Provide the [X, Y] coordinate of the cell's center where the given text is located.  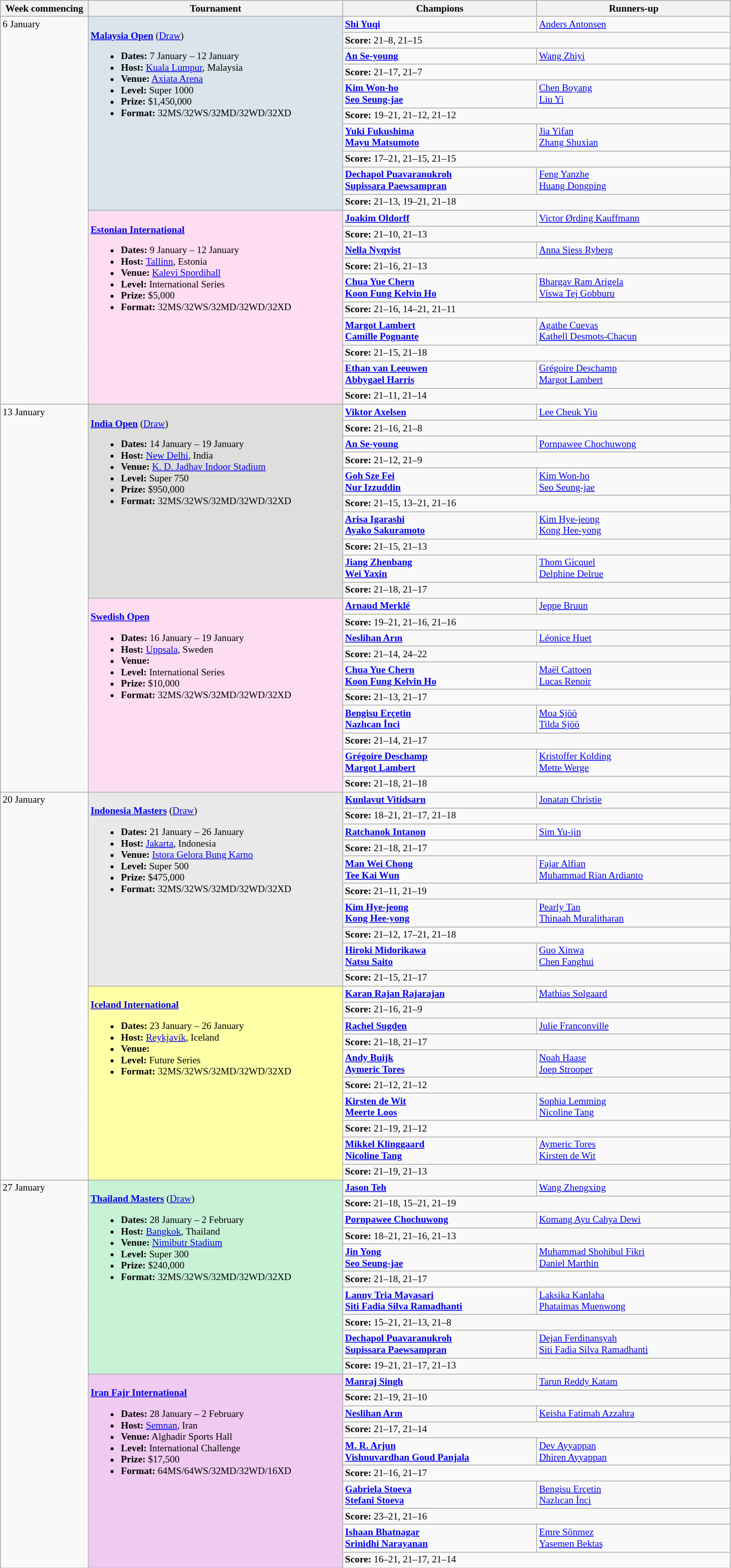
Score: 21–19, 21–10 [537, 1398]
Moa Sjöö Tilda Sjöö [634, 719]
Mikkel Klinggaard Nicoline Tang [440, 1150]
Score: 21–13, 19–21, 21–18 [537, 202]
Guo Xinwa Chen Fanghui [634, 956]
Score: 19–21, 21–12, 21–12 [537, 116]
Laksika Kanlaha Phataimas Muenwong [634, 1301]
Score: 16–21, 21–17, 21–14 [537, 1560]
Score: 21–11, 21–19 [537, 892]
Score: 21–13, 21–17 [537, 698]
Sophia Lemming Nicoline Tang [634, 1107]
Score: 21–18, 15–21, 21–19 [537, 1204]
Thom Gicquel Delphine Delrue [634, 568]
Anders Antonsen [634, 24]
Jia Yifan Zhang Shuxian [634, 137]
Champions [440, 9]
Lee Cheuk Yiu [634, 412]
Sim Yu-jin [634, 832]
Score: 21–15, 21–13 [537, 547]
Margot Lambert Camille Pognante [440, 331]
Ethan van Leeuwen Abbygael Harris [440, 374]
Score: 21–16, 21–13 [537, 266]
Score: 19–21, 21–16, 21–16 [537, 622]
Yuki Fukushima Mayu Matsumoto [440, 137]
Score: 21–15, 21–18 [537, 353]
Score: 23–21, 21–16 [537, 1516]
Manraj Singh [440, 1382]
20 January [44, 986]
Score: 21–11, 21–14 [537, 396]
Joakim Oldorff [440, 218]
Score: 21–12, 17–21, 21–18 [537, 935]
Score: 21–17, 21–7 [537, 72]
Score: 18–21, 21–17, 21–18 [537, 816]
Victor Ørding Kauffmann [634, 218]
Muhammad Shohibul Fikri Daniel Marthin [634, 1257]
Ishaan Bhatnagar Srinidhi Narayanan [440, 1538]
Score: 18–21, 21–16, 21–13 [537, 1236]
Score: 21–10, 21–13 [537, 234]
Emre Sönmez Yasemen Bektaş [634, 1538]
Hiroki Midorikawa Natsu Saito [440, 956]
Score: 21–16, 14–21, 21–11 [537, 310]
6 January [44, 210]
27 January [44, 1374]
Goh Sze Fei Nur Izzuddin [440, 482]
Jonatan Christie [634, 800]
Score: 21–15, 21–17 [537, 978]
Noah Haase Joep Strooper [634, 1063]
Jin Yong Seo Seung-jae [440, 1257]
Score: 21–14, 21–17 [537, 741]
Score: 21–12, 21–12 [537, 1085]
Bhargav Ram Arigela Viswa Tej Gobburu [634, 288]
Pearly Tan Thinaah Muralitharan [634, 913]
Wang Zhiyi [634, 56]
Anna Siess Ryberg [634, 250]
Jason Teh [440, 1188]
Score: 15–21, 21–13, 21–8 [537, 1322]
Ratchanok Intanon [440, 832]
Lanny Tria Mayasari Siti Fadia Silva Ramadhanti [440, 1301]
Shi Yuqi [440, 24]
Score: 21–16, 21–17 [537, 1473]
Karan Rajan Rajarajan [440, 994]
Runners-up [634, 9]
Score: 21–15, 13–21, 21–16 [537, 504]
Score: 21–16, 21–8 [537, 428]
Chen Boyang Liu Yi [634, 94]
Gabriela Stoeva Stefani Stoeva [440, 1495]
M. R. Arjun Vishnuvardhan Goud Panjala [440, 1451]
Arisa Igarashi Ayako Sakuramoto [440, 525]
Score: 19–21, 21–17, 21–13 [537, 1366]
Wang Zhengxing [634, 1188]
Score: 21–12, 21–9 [537, 460]
Score: 21–18, 21–18 [537, 784]
Agathe Cuevas Kathell Desmots-Chacun [634, 331]
Score: 21–19, 21–12 [537, 1129]
Keisha Fatimah Azzahra [634, 1414]
Rachel Sugden [440, 1026]
Tarun Reddy Katam [634, 1382]
13 January [44, 598]
Andy Buijk Aymeric Tores [440, 1063]
Score: 21–8, 21–15 [537, 40]
Score: 17–21, 21–15, 21–15 [537, 159]
Viktor Axelsen [440, 412]
Fajar Alfian Muhammad Rian Ardianto [634, 869]
Dev Ayyappan Dhiren Ayyappan [634, 1451]
Aymeric Tores Kirsten de Wit [634, 1150]
Arnaud Merklé [440, 606]
Week commencing [44, 9]
Julie Franconville [634, 1026]
Jeppe Bruun [634, 606]
Dejan Ferdinansyah Siti Fadia Silva Ramadhanti [634, 1344]
Komang Ayu Cahya Dewi [634, 1220]
Iceland InternationalDates: 23 January – 26 JanuaryHost: Reykjavík, IcelandVenue: Level: Future SeriesFormat: 32MS/32WS/32MD/32WD/32XD [216, 1083]
Score: 21–19, 21–13 [537, 1172]
Maël Cattoen Lucas Renoir [634, 675]
Jiang Zhenbang Wei Yaxin [440, 568]
Score: 21–16, 21–9 [537, 1010]
Score: 21–17, 21–14 [537, 1430]
Kunlavut Vitidsarn [440, 800]
Score: 21–14, 24–22 [537, 654]
Kirsten de Wit Meerte Loos [440, 1107]
Feng Yanzhe Huang Dongping [634, 180]
Léonice Huet [634, 638]
Swedish OpenDates: 16 January – 19 JanuaryHost: Uppsala, SwedenVenue: Level: International SeriesPrize: $10,000Format: 32MS/32WS/32MD/32WD/32XD [216, 695]
Nella Nyqvist [440, 250]
Mathias Solgaard [634, 994]
Kristoffer Kolding Mette Werge [634, 762]
Man Wei Chong Tee Kai Wun [440, 869]
Tournament [216, 9]
